From the cell containing the given text, extract its center point as (x, y) coordinate. 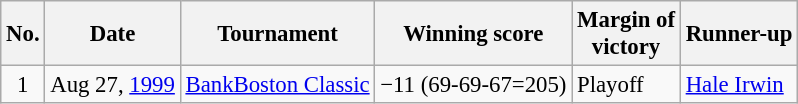
Runner-up (738, 34)
Margin ofvictory (626, 34)
Hale Irwin (738, 85)
No. (23, 34)
Date (112, 34)
BankBoston Classic (278, 85)
Aug 27, 1999 (112, 85)
1 (23, 85)
Winning score (474, 34)
−11 (69-69-67=205) (474, 85)
Playoff (626, 85)
Tournament (278, 34)
